Find where the given text appears and provide that cell's center as [x, y] coordinate. 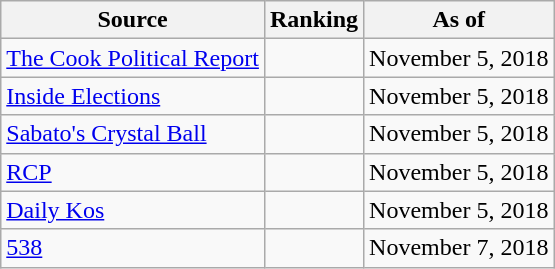
Ranking [314, 20]
RCP [133, 172]
The Cook Political Report [133, 58]
November 7, 2018 [459, 248]
Sabato's Crystal Ball [133, 134]
538 [133, 248]
Source [133, 20]
As of [459, 20]
Inside Elections [133, 96]
Daily Kos [133, 210]
